Return [x, y] of the center of cell containing provided text 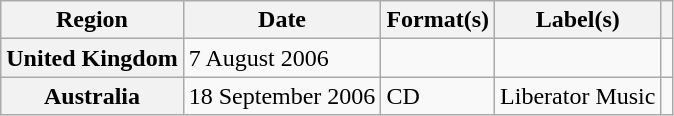
Format(s) [438, 20]
7 August 2006 [282, 58]
Date [282, 20]
Australia [92, 96]
Liberator Music [578, 96]
United Kingdom [92, 58]
CD [438, 96]
Label(s) [578, 20]
18 September 2006 [282, 96]
Region [92, 20]
